Return (X, Y) of the center of cell containing provided text 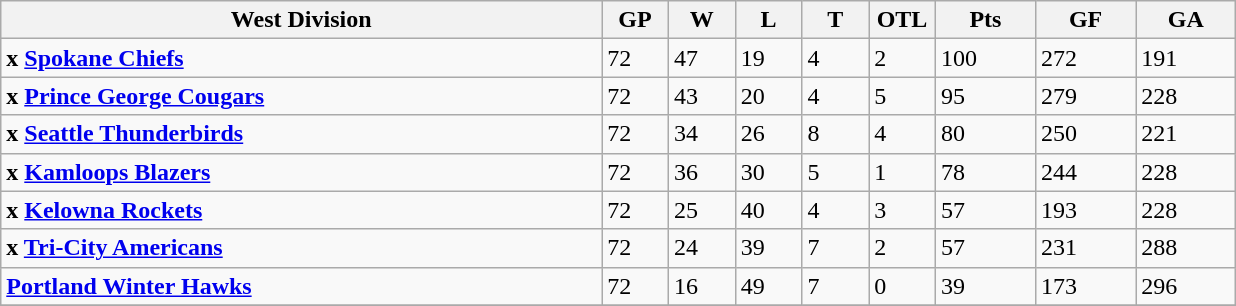
GP (636, 20)
40 (768, 210)
25 (702, 210)
231 (1086, 248)
272 (1086, 58)
T (836, 20)
x Seattle Thunderbirds (302, 134)
34 (702, 134)
24 (702, 248)
43 (702, 96)
Portland Winter Hawks (302, 286)
West Division (302, 20)
x Spokane Chiefs (302, 58)
L (768, 20)
47 (702, 58)
173 (1086, 286)
191 (1186, 58)
78 (985, 172)
1 (902, 172)
279 (1086, 96)
244 (1086, 172)
100 (985, 58)
80 (985, 134)
x Kelowna Rockets (302, 210)
288 (1186, 248)
95 (985, 96)
3 (902, 210)
8 (836, 134)
296 (1186, 286)
221 (1186, 134)
16 (702, 286)
30 (768, 172)
GF (1086, 20)
Pts (985, 20)
0 (902, 286)
193 (1086, 210)
250 (1086, 134)
26 (768, 134)
x Kamloops Blazers (302, 172)
x Tri-City Americans (302, 248)
49 (768, 286)
36 (702, 172)
OTL (902, 20)
W (702, 20)
20 (768, 96)
19 (768, 58)
x Prince George Cougars (302, 96)
GA (1186, 20)
